Return the [X, Y] coordinate for the center point of the cell that contains the specified text.  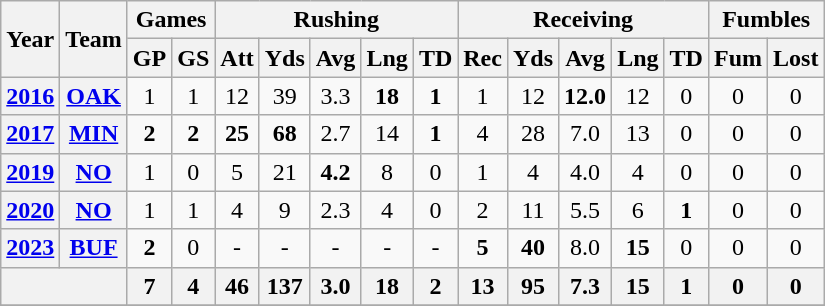
2016 [30, 96]
Games [170, 20]
Att [237, 58]
21 [284, 172]
Fumbles [766, 20]
4.2 [336, 172]
2019 [30, 172]
14 [387, 134]
12.0 [586, 96]
46 [237, 286]
9 [284, 210]
Rec [483, 58]
2023 [30, 248]
Fum [738, 58]
4.0 [586, 172]
8 [387, 172]
25 [237, 134]
3.3 [336, 96]
137 [284, 286]
GP [149, 58]
5.5 [586, 210]
68 [284, 134]
40 [532, 248]
Receiving [584, 20]
Year [30, 39]
7.0 [586, 134]
2020 [30, 210]
OAK [94, 96]
7 [149, 286]
3.0 [336, 286]
Team [94, 39]
MIN [94, 134]
6 [638, 210]
7.3 [586, 286]
BUF [94, 248]
95 [532, 286]
28 [532, 134]
2.3 [336, 210]
Rushing [336, 20]
39 [284, 96]
2017 [30, 134]
Lost [796, 58]
GS [194, 58]
2.7 [336, 134]
8.0 [586, 248]
11 [532, 210]
